Detect which cell encompasses the target text, then output its [x, y] center coordinate. 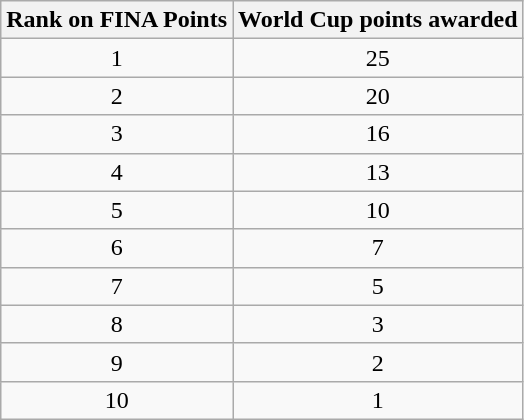
World Cup points awarded [378, 20]
Rank on FINA Points [117, 20]
16 [378, 134]
13 [378, 172]
6 [117, 248]
8 [117, 324]
20 [378, 96]
9 [117, 362]
4 [117, 172]
25 [378, 58]
